Output the [x, y] coordinate of the center of the cell containing the given text.  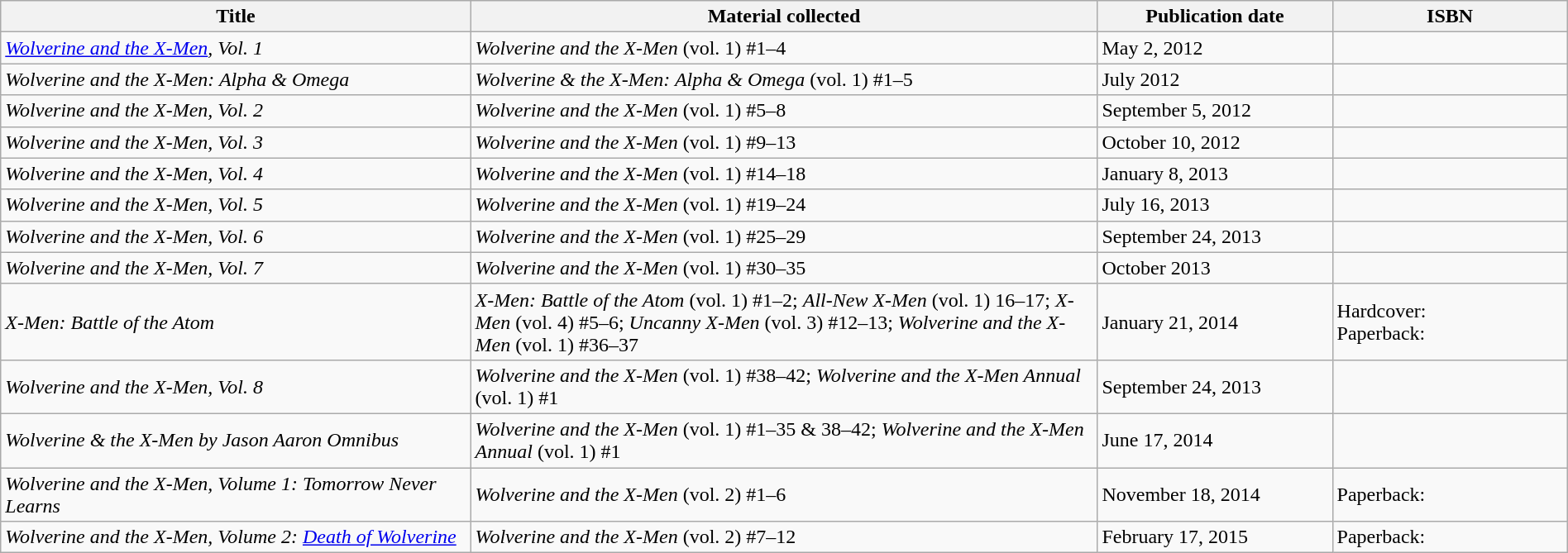
Wolverine and the X-Men (vol. 1) #25–29 [784, 236]
Wolverine and the X-Men, Vol. 2 [236, 111]
Wolverine and the X-Men: Alpha & Omega [236, 79]
Wolverine and the X-Men, Vol. 8 [236, 387]
January 21, 2014 [1215, 322]
Wolverine and the X-Men, Vol. 6 [236, 236]
ISBN [1450, 17]
Wolverine and the X-Men (vol. 1) #1–35 & 38–42; Wolverine and the X-Men Annual (vol. 1) #1 [784, 440]
Wolverine & the X-Men by Jason Aaron Omnibus [236, 440]
October 2013 [1215, 268]
Wolverine and the X-Men (vol. 1) #19–24 [784, 205]
June 17, 2014 [1215, 440]
Wolverine and the X-Men (vol. 2) #1–6 [784, 494]
Publication date [1215, 17]
February 17, 2015 [1215, 537]
Wolverine and the X-Men (vol. 2) #7–12 [784, 537]
Title [236, 17]
Wolverine and the X-Men, Vol. 3 [236, 142]
Wolverine and the X-Men, Vol. 7 [236, 268]
May 2, 2012 [1215, 48]
Wolverine & the X-Men: Alpha & Omega (vol. 1) #1–5 [784, 79]
January 8, 2013 [1215, 174]
Wolverine and the X-Men (vol. 1) #38–42; Wolverine and the X-Men Annual (vol. 1) #1 [784, 387]
Wolverine and the X-Men, Vol. 1 [236, 48]
Wolverine and the X-Men (vol. 1) #1–4 [784, 48]
Wolverine and the X-Men (vol. 1) #9–13 [784, 142]
Material collected [784, 17]
October 10, 2012 [1215, 142]
November 18, 2014 [1215, 494]
Wolverine and the X-Men, Vol. 5 [236, 205]
Wolverine and the X-Men (vol. 1) #5–8 [784, 111]
July 16, 2013 [1215, 205]
Wolverine and the X-Men, Volume 2: Death of Wolverine [236, 537]
July 2012 [1215, 79]
Wolverine and the X-Men, Vol. 4 [236, 174]
Hardcover: Paperback: [1450, 322]
Wolverine and the X-Men, Volume 1: Tomorrow Never Learns [236, 494]
September 5, 2012 [1215, 111]
Wolverine and the X-Men (vol. 1) #30–35 [784, 268]
Wolverine and the X-Men (vol. 1) #14–18 [784, 174]
X-Men: Battle of the Atom [236, 322]
